Scan for the cell matching the given text and deliver its [x, y] coordinate at center. 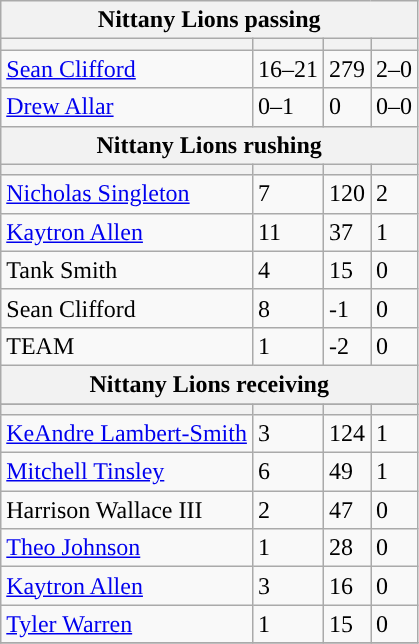
37 [346, 232]
0–1 [288, 107]
Drew Allar [127, 107]
Nittany Lions receiving [210, 384]
2–0 [394, 69]
6 [288, 472]
TEAM [127, 346]
4 [288, 270]
KeAndre Lambert-Smith [127, 434]
279 [346, 69]
47 [346, 510]
16–21 [288, 69]
Nicholas Singleton [127, 194]
0–0 [394, 107]
11 [288, 232]
Mitchell Tinsley [127, 472]
49 [346, 472]
120 [346, 194]
Nittany Lions passing [210, 20]
28 [346, 548]
Tyler Warren [127, 624]
Nittany Lions rushing [210, 145]
Theo Johnson [127, 548]
-2 [346, 346]
124 [346, 434]
7 [288, 194]
8 [288, 308]
16 [346, 586]
-1 [346, 308]
Tank Smith [127, 270]
Harrison Wallace III [127, 510]
